Extract the (x, y) coordinate from the center of the cell holding the provided text.  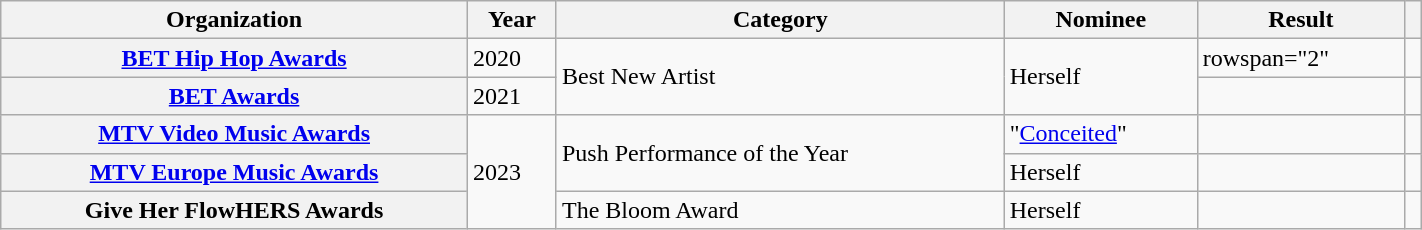
MTV Video Music Awards (234, 134)
Give Her FlowHERS Awards (234, 210)
Best New Artist (780, 77)
BET Awards (234, 96)
2023 (512, 172)
Organization (234, 20)
rowspan="2" (1300, 58)
Result (1300, 20)
"Conceited" (1100, 134)
BET Hip Hop Awards (234, 58)
Category (780, 20)
Year (512, 20)
2020 (512, 58)
Nominee (1100, 20)
Push Performance of the Year (780, 153)
2021 (512, 96)
MTV Europe Music Awards (234, 172)
The Bloom Award (780, 210)
